Identify which cell holds the provided text, then report its [x, y] central coordinate. 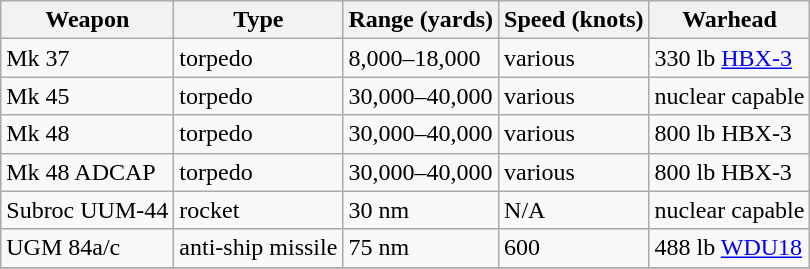
Range (yards) [421, 20]
Mk 45 [88, 96]
600 [574, 248]
anti-ship missile [258, 248]
Warhead [730, 20]
30 nm [421, 210]
Type [258, 20]
Mk 37 [88, 58]
Weapon [88, 20]
330 lb HBX-3 [730, 58]
Speed (knots) [574, 20]
Mk 48 [88, 134]
488 lb WDU18 [730, 248]
N/A [574, 210]
75 nm [421, 248]
rocket [258, 210]
Subroc UUM-44 [88, 210]
8,000–18,000 [421, 58]
Mk 48 ADCAP [88, 172]
UGM 84a/c [88, 248]
